Provide the [x, y] coordinate of the cell's center where the given text is located.  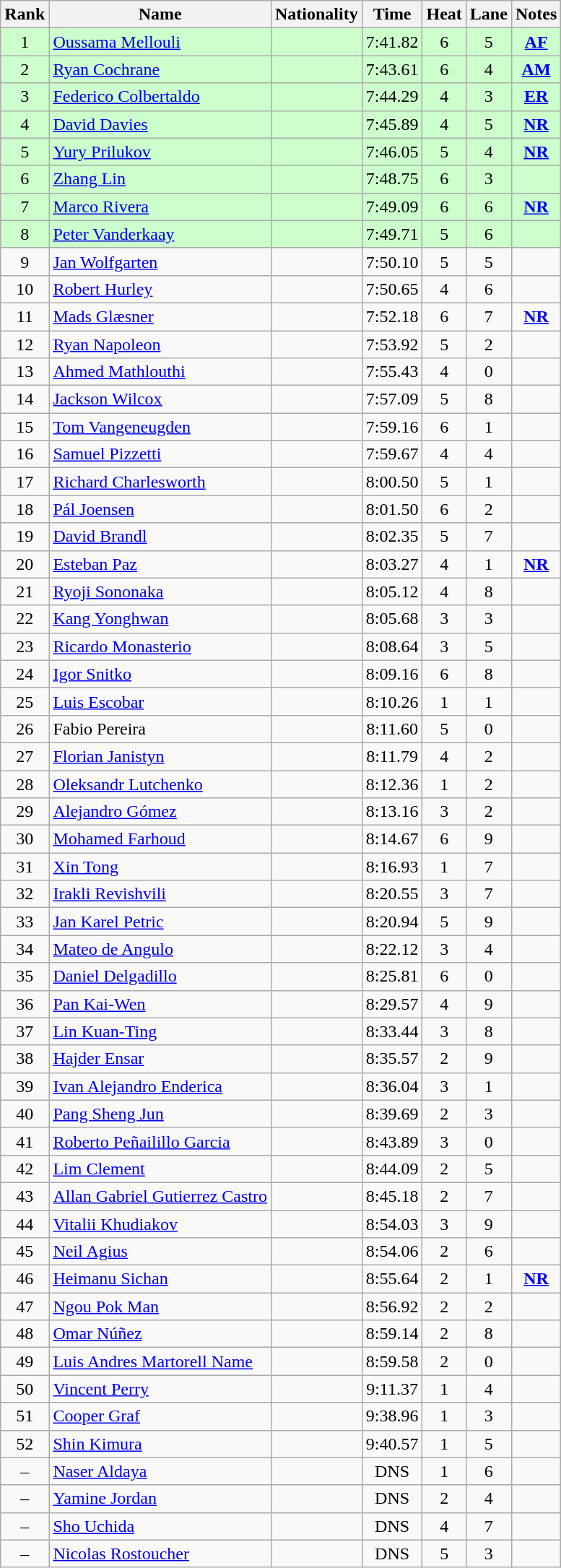
52 [25, 1444]
8:05.68 [392, 619]
Esteban Paz [160, 564]
8:45.18 [392, 1196]
Time [392, 14]
Notes [536, 14]
Lim Clement [160, 1169]
7:53.92 [392, 345]
Ryan Cochrane [160, 69]
Ryan Napoleon [160, 345]
Richard Charlesworth [160, 482]
Ryoji Sononaka [160, 592]
51 [25, 1416]
8:56.92 [392, 1307]
28 [25, 784]
8:14.67 [392, 839]
Marco Rivera [160, 207]
Mads Glæsner [160, 316]
9:38.96 [392, 1416]
Neil Agius [160, 1252]
8:25.81 [392, 976]
33 [25, 922]
46 [25, 1279]
35 [25, 976]
Luis Escobar [160, 701]
8:22.12 [392, 949]
12 [25, 345]
30 [25, 839]
Yury Prilukov [160, 152]
25 [25, 701]
Shin Kimura [160, 1444]
43 [25, 1196]
Zhang Lin [160, 179]
47 [25, 1307]
7:43.61 [392, 69]
Ahmed Mathlouthi [160, 372]
8:11.79 [392, 756]
8:01.50 [392, 509]
8:20.55 [392, 894]
17 [25, 482]
23 [25, 646]
Pan Kai-Wen [160, 1004]
8:10.26 [392, 701]
Irakli Revishvili [160, 894]
David Davies [160, 124]
Hajder Ensar [160, 1059]
8:29.57 [392, 1004]
42 [25, 1169]
8:13.16 [392, 812]
16 [25, 454]
Jan Karel Petric [160, 922]
Federico Colbertaldo [160, 97]
38 [25, 1059]
Naser Aldaya [160, 1471]
Allan Gabriel Gutierrez Castro [160, 1196]
8:11.60 [392, 729]
Omar Núñez [160, 1334]
Xin Tong [160, 867]
21 [25, 592]
8:02.35 [392, 537]
20 [25, 564]
Mohamed Farhoud [160, 839]
7:50.10 [392, 261]
8:09.16 [392, 674]
18 [25, 509]
Nicolas Rostoucher [160, 1554]
7:49.71 [392, 234]
8:03.27 [392, 564]
Name [160, 14]
19 [25, 537]
8:54.03 [392, 1224]
8:05.12 [392, 592]
44 [25, 1224]
Luis Andres Martorell Name [160, 1361]
27 [25, 756]
45 [25, 1252]
50 [25, 1389]
8:43.89 [392, 1141]
39 [25, 1086]
40 [25, 1114]
7:59.16 [392, 427]
Heimanu Sichan [160, 1279]
Jan Wolfgarten [160, 261]
15 [25, 427]
Pál Joensen [160, 509]
8:39.69 [392, 1114]
Ngou Pok Man [160, 1307]
David Brandl [160, 537]
Robert Hurley [160, 289]
7:57.09 [392, 399]
Jackson Wilcox [160, 399]
7:45.89 [392, 124]
24 [25, 674]
32 [25, 894]
41 [25, 1141]
7:59.67 [392, 454]
Oleksandr Lutchenko [160, 784]
34 [25, 949]
Samuel Pizzetti [160, 454]
7:48.75 [392, 179]
Pang Sheng Jun [160, 1114]
7:49.09 [392, 207]
Sho Uchida [160, 1526]
14 [25, 399]
8:16.93 [392, 867]
Lin Kuan-Ting [160, 1031]
Vincent Perry [160, 1389]
Nationality [316, 14]
Ricardo Monasterio [160, 646]
Oussama Mellouli [160, 42]
ER [536, 97]
Mateo de Angulo [160, 949]
Vitalii Khudiakov [160, 1224]
Alejandro Gómez [160, 812]
49 [25, 1361]
11 [25, 316]
Florian Janistyn [160, 756]
8:12.36 [392, 784]
8:55.64 [392, 1279]
Igor Snitko [160, 674]
8:59.58 [392, 1361]
37 [25, 1031]
10 [25, 289]
Lane [488, 14]
22 [25, 619]
8:36.04 [392, 1086]
Kang Yonghwan [160, 619]
7:52.18 [392, 316]
26 [25, 729]
Fabio Pereira [160, 729]
Rank [25, 14]
Daniel Delgadillo [160, 976]
8:08.64 [392, 646]
Ivan Alejandro Enderica [160, 1086]
Roberto Peñailillo Garcia [160, 1141]
Peter Vanderkaay [160, 234]
36 [25, 1004]
7:55.43 [392, 372]
9:11.37 [392, 1389]
48 [25, 1334]
AM [536, 69]
AF [536, 42]
8:54.06 [392, 1252]
8:33.44 [392, 1031]
29 [25, 812]
Cooper Graf [160, 1416]
Heat [444, 14]
7:50.65 [392, 289]
Tom Vangeneugden [160, 427]
8:59.14 [392, 1334]
8:20.94 [392, 922]
31 [25, 867]
8:35.57 [392, 1059]
7:41.82 [392, 42]
9:40.57 [392, 1444]
13 [25, 372]
8:44.09 [392, 1169]
8:00.50 [392, 482]
Yamine Jordan [160, 1499]
7:44.29 [392, 97]
7:46.05 [392, 152]
